Identify which cell holds the provided text, then report its [X, Y] central coordinate. 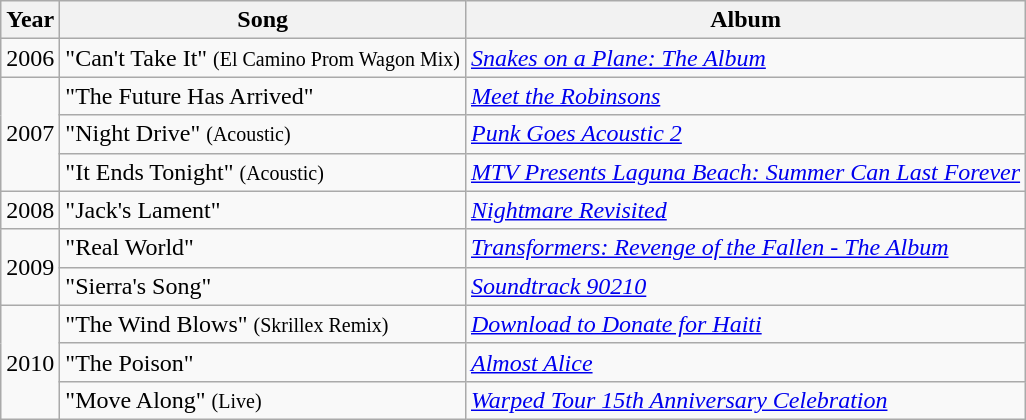
Soundtrack 90210 [745, 286]
Snakes on a Plane: The Album [745, 58]
2007 [30, 134]
"Jack's Lament" [263, 210]
Year [30, 20]
Transformers: Revenge of the Fallen - The Album [745, 248]
Warped Tour 15th Anniversary Celebration [745, 400]
Download to Donate for Haiti [745, 324]
2010 [30, 362]
2009 [30, 267]
"Move Along" (Live) [263, 400]
"The Wind Blows" (Skrillex Remix) [263, 324]
Nightmare Revisited [745, 210]
"The Future Has Arrived" [263, 96]
"Real World" [263, 248]
"Can't Take It" (El Camino Prom Wagon Mix) [263, 58]
"Sierra's Song" [263, 286]
Album [745, 20]
"Night Drive" (Acoustic) [263, 134]
"The Poison" [263, 362]
MTV Presents Laguna Beach: Summer Can Last Forever [745, 172]
Meet the Robinsons [745, 96]
2008 [30, 210]
Almost Alice [745, 362]
2006 [30, 58]
Punk Goes Acoustic 2 [745, 134]
Song [263, 20]
"It Ends Tonight" (Acoustic) [263, 172]
